For the text-containing cell, return its midpoint in (X, Y) coordinate format. 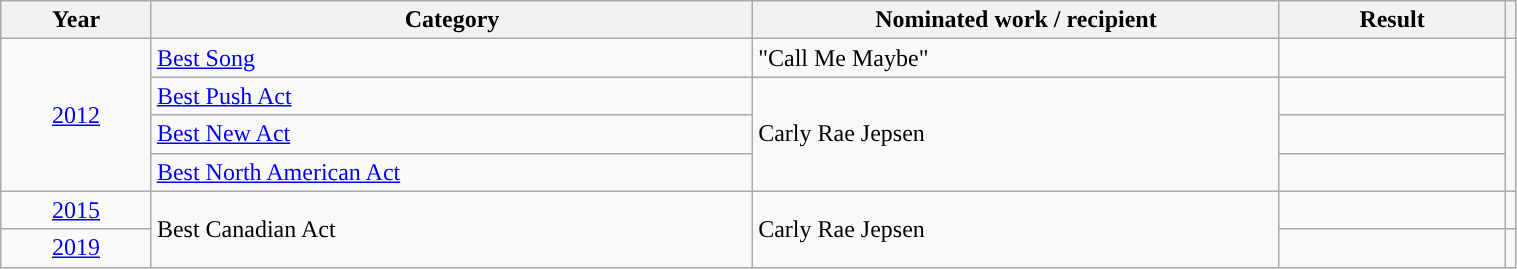
Category (452, 20)
Best Canadian Act (452, 229)
Year (76, 20)
2015 (76, 210)
"Call Me Maybe" (1016, 58)
Best Song (452, 58)
Best New Act (452, 134)
Best Push Act (452, 96)
Result (1392, 20)
2019 (76, 248)
2012 (76, 115)
Nominated work / recipient (1016, 20)
Best North American Act (452, 172)
